Detect which cell encompasses the target text, then output its (x, y) center coordinate. 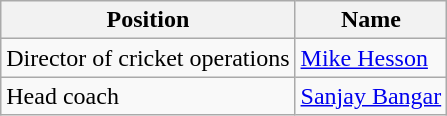
Director of cricket operations (148, 58)
Name (371, 20)
Head coach (148, 96)
Mike Hesson (371, 58)
Position (148, 20)
Sanjay Bangar (371, 96)
